Identify which cell holds the provided text, then report its [X, Y] central coordinate. 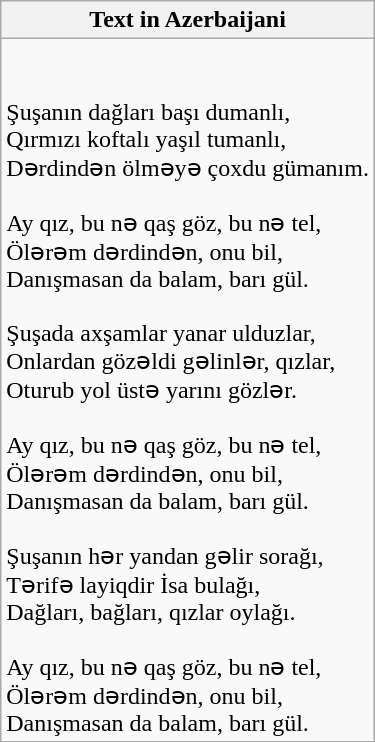
Text in Azerbaijani [188, 20]
